Search for the cell housing the specified text and yield its [x, y] center coordinate. 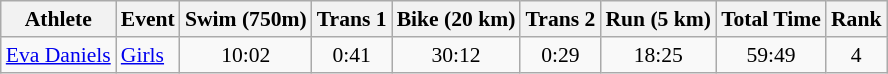
Bike (20 km) [456, 19]
Athlete [58, 19]
0:41 [352, 55]
4 [856, 55]
Girls [148, 55]
59:49 [771, 55]
Eva Daniels [58, 55]
Trans 1 [352, 19]
Event [148, 19]
Total Time [771, 19]
30:12 [456, 55]
Swim (750m) [246, 19]
18:25 [658, 55]
Rank [856, 19]
Trans 2 [560, 19]
10:02 [246, 55]
Run (5 km) [658, 19]
0:29 [560, 55]
